Identify which cell holds the provided text, then report its [X, Y] central coordinate. 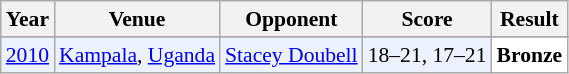
2010 [28, 55]
Year [28, 19]
Score [428, 19]
Venue [137, 19]
Stacey Doubell [292, 55]
Bronze [530, 55]
18–21, 17–21 [428, 55]
Kampala, Uganda [137, 55]
Result [530, 19]
Opponent [292, 19]
